Capture the cell that displays the provided text and extract its (x, y) central coordinate. 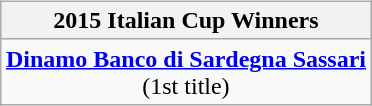
Dinamo Banco di Sardegna Sassari(1st title) (186, 72)
2015 Italian Cup Winners (186, 20)
